Output the (x, y) coordinate of the center of the cell containing the given text.  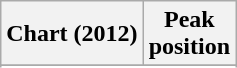
Peakposition (189, 34)
Chart (2012) (72, 34)
